Return the (X, Y) coordinate for the center point of the cell that contains the specified text.  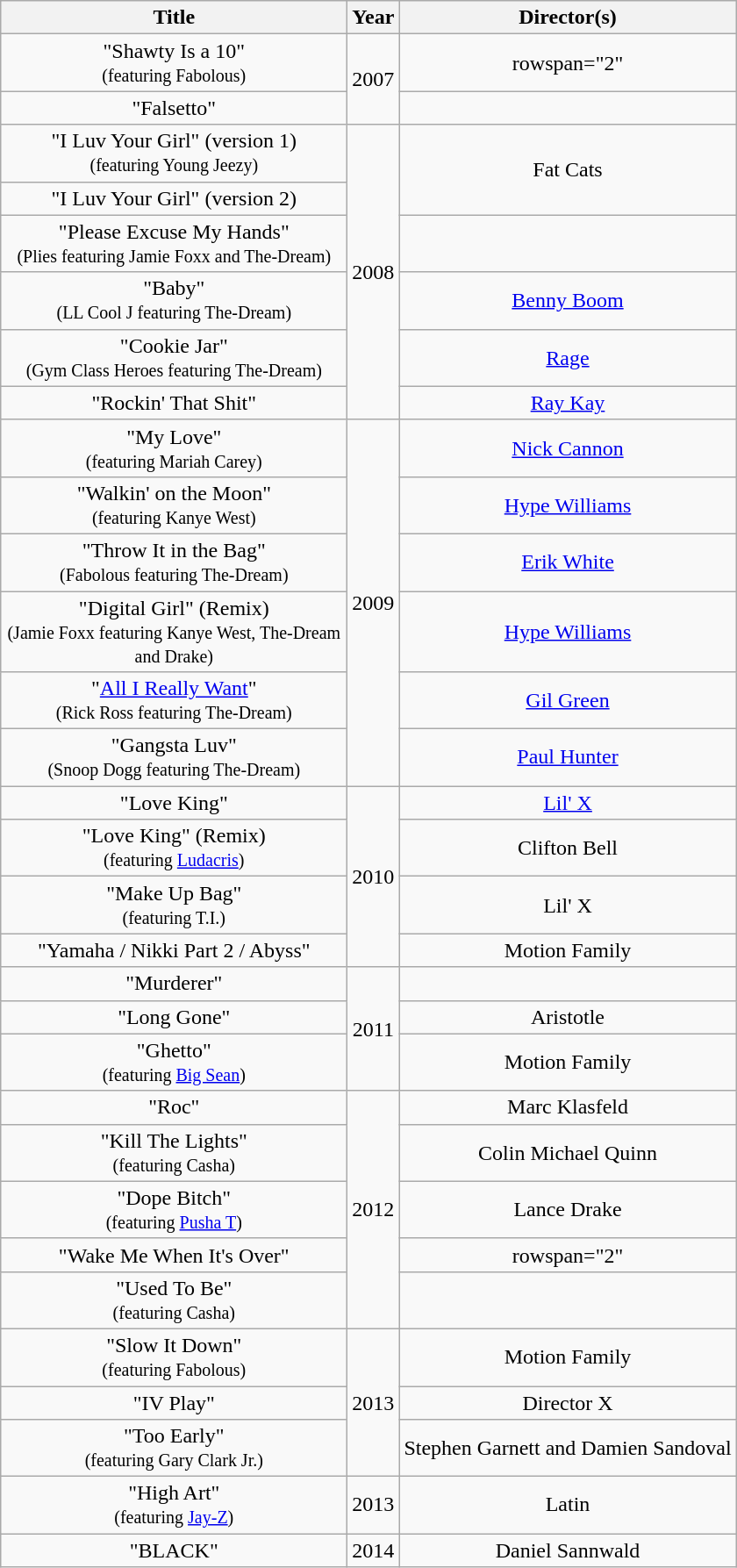
Latin (568, 1506)
"Kill The Lights" (featuring Casha) (174, 1153)
2011 (374, 1028)
2009 (374, 602)
Gil Green (568, 700)
Title (174, 18)
"Please Excuse My Hands"(Plies featuring Jamie Foxx and The-Dream) (174, 244)
Stephen Garnett and Damien Sandoval (568, 1448)
Erik White (568, 562)
"Yamaha / Nikki Part 2 / Abyss" (174, 950)
Nick Cannon (568, 447)
"Cookie Jar"(Gym Class Heroes featuring The-Dream) (174, 358)
"Shawty Is a 10"(featuring Fabolous) (174, 63)
Lance Drake (568, 1209)
"Walkin' on the Moon"(featuring Kanye West) (174, 505)
"My Love"(featuring Mariah Carey) (174, 447)
Year (374, 18)
"Gangsta Luv"(Snoop Dogg featuring The-Dream) (174, 758)
"I Luv Your Girl" (version 2) (174, 198)
"Murderer" (174, 984)
"Dope Bitch" (featuring Pusha T) (174, 1209)
"Rockin' That Shit" (174, 403)
"Digital Girl" (Remix)(Jamie Foxx featuring Kanye West, The-Dream and Drake) (174, 632)
"Throw It in the Bag"(Fabolous featuring The-Dream) (174, 562)
Fat Cats (568, 170)
2012 (374, 1209)
"All I Really Want"(Rick Ross featuring The-Dream) (174, 700)
Director(s) (568, 18)
Marc Klasfeld (568, 1107)
"BLACK" (174, 1550)
"Falsetto" (174, 108)
2010 (374, 877)
"Ghetto" (featuring Big Sean) (174, 1062)
"Make Up Bag"(featuring T.I.) (174, 906)
Rage (568, 358)
"Used To Be"(featuring Casha) (174, 1300)
"Love King" (Remix)(featuring Ludacris) (174, 848)
Paul Hunter (568, 758)
Clifton Bell (568, 848)
2007 (374, 79)
"Love King" (174, 803)
"High Art" (featuring Jay-Z) (174, 1506)
"IV Play" (174, 1403)
"Long Gone" (174, 1017)
"Roc" (174, 1107)
Colin Michael Quinn (568, 1153)
2008 (374, 272)
"I Luv Your Girl" (version 1)(featuring Young Jeezy) (174, 153)
Director X (568, 1403)
"Slow It Down"(featuring Fabolous) (174, 1357)
"Too Early"(featuring Gary Clark Jr.) (174, 1448)
"Baby"(LL Cool J featuring The-Dream) (174, 300)
Ray Kay (568, 403)
Daniel Sannwald (568, 1550)
"Wake Me When It's Over" (174, 1255)
2014 (374, 1550)
Benny Boom (568, 300)
Aristotle (568, 1017)
